Locate the cell with the specified text and output its [x, y] center coordinate. 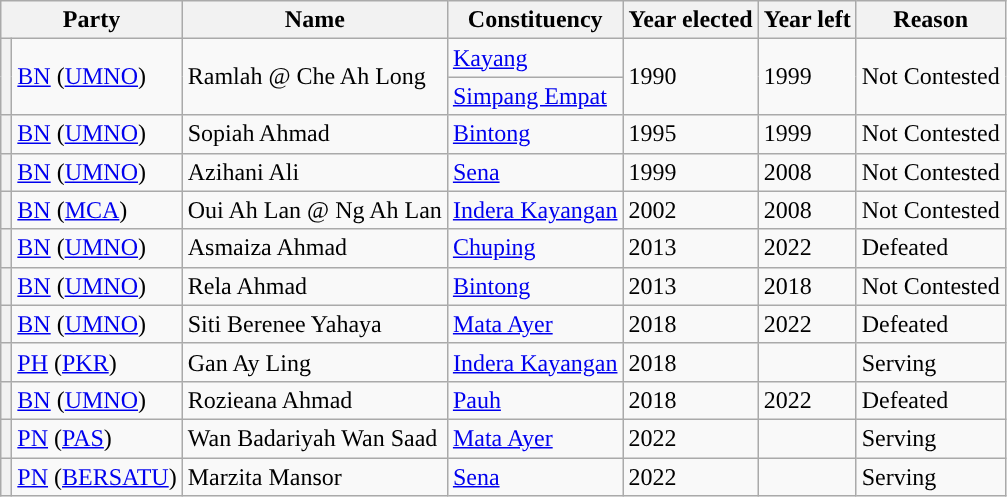
Year left [807, 20]
1990 [690, 77]
Year elected [690, 20]
BN (MCA) [97, 210]
2002 [690, 210]
Reason [930, 20]
Ramlah @ Che Ah Long [314, 77]
Kayang [535, 58]
Rela Ahmad [314, 286]
Name [314, 20]
Constituency [535, 20]
Sopiah Ahmad [314, 134]
Wan Badariyah Wan Saad [314, 438]
Oui Ah Lan @ Ng Ah Lan [314, 210]
Gan Ay Ling [314, 362]
Simpang Empat [535, 96]
Pauh [535, 400]
PN (BERSATU) [97, 477]
Marzita Mansor [314, 477]
Rozieana Ahmad [314, 400]
1995 [690, 134]
Asmaiza Ahmad [314, 248]
PH (PKR) [97, 362]
Chuping [535, 248]
PN (PAS) [97, 438]
Siti Berenee Yahaya [314, 324]
Party [92, 20]
Azihani Ali [314, 172]
